Scan for the cell matching the given text and deliver its [x, y] coordinate at center. 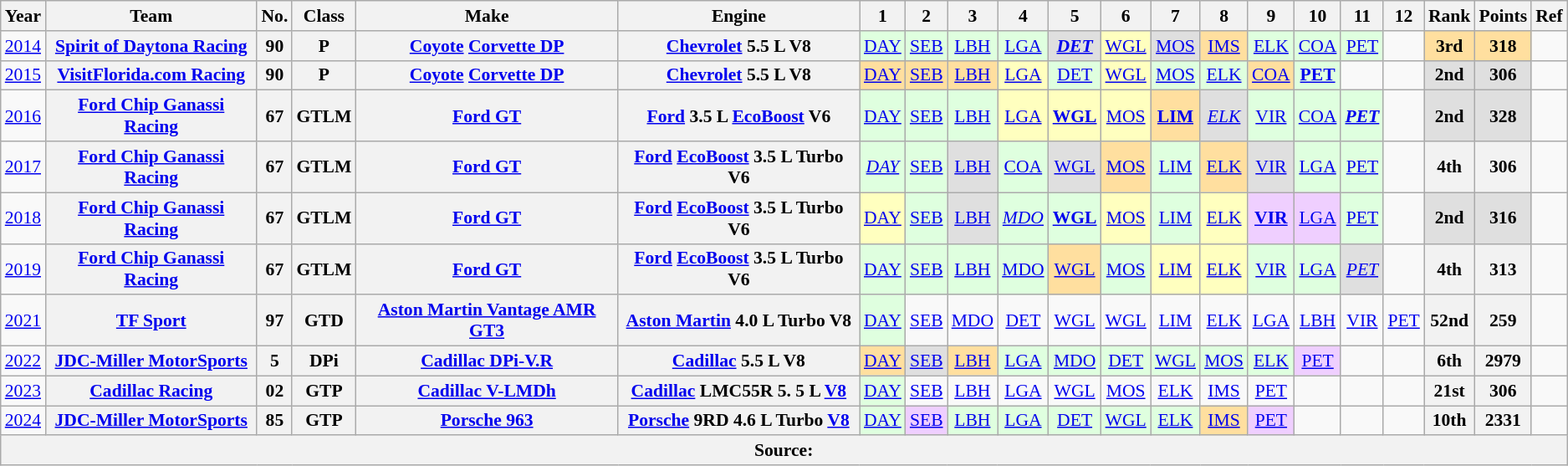
2021 [23, 321]
2979 [1503, 361]
2022 [23, 361]
8 [1224, 16]
2018 [23, 218]
7 [1176, 16]
2023 [23, 391]
21st [1450, 391]
Spirit of Daytona Racing [151, 46]
No. [274, 16]
10th [1450, 421]
Ford 3.5 L EcoBoost V6 [739, 115]
Engine [739, 16]
Porsche 963 [487, 421]
Porsche 9RD 4.6 L Turbo V8 [739, 421]
85 [274, 421]
Cadillac Racing [151, 391]
259 [1503, 321]
318 [1503, 46]
2 [927, 16]
02 [274, 391]
Rank [1450, 16]
3rd [1450, 46]
Aston Martin 4.0 L Turbo V8 [739, 321]
Class [324, 16]
11 [1361, 16]
Cadillac 5.5 L V8 [739, 361]
Team [151, 16]
GTD [324, 321]
Source: [784, 451]
2017 [23, 167]
Cadillac DPi-V.R [487, 361]
2014 [23, 46]
3 [973, 16]
2024 [23, 421]
TF Sport [151, 321]
52nd [1450, 321]
4 [1024, 16]
Cadillac LMC55R 5. 5 L V8 [739, 391]
6th [1450, 361]
313 [1503, 269]
Cadillac V-LMDh [487, 391]
2016 [23, 115]
10 [1318, 16]
1 [883, 16]
Make [487, 16]
97 [274, 321]
Ref [1549, 16]
2015 [23, 75]
DPi [324, 361]
6 [1126, 16]
Aston Martin Vantage AMR GT3 [487, 321]
316 [1503, 218]
Year [23, 16]
Points [1503, 16]
2019 [23, 269]
2331 [1503, 421]
9 [1271, 16]
12 [1403, 16]
VisitFlorida.com Racing [151, 75]
328 [1503, 115]
